Output the [x, y] coordinate of the center of the cell containing the given text.  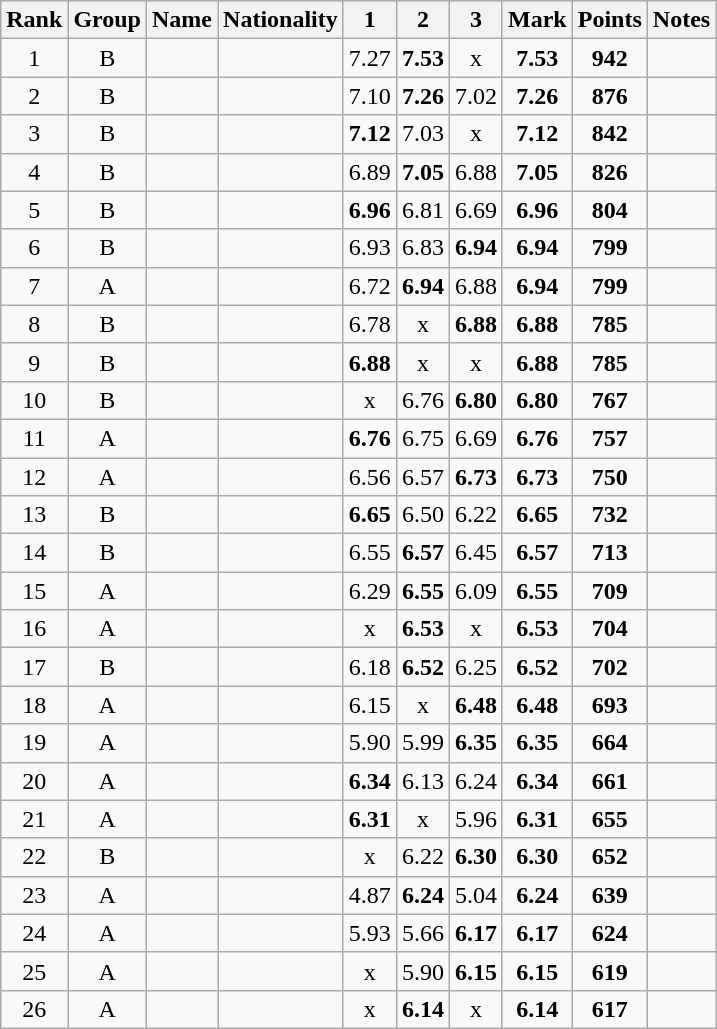
6.13 [422, 781]
18 [34, 705]
7.02 [476, 96]
6.83 [422, 248]
693 [610, 705]
6.72 [370, 286]
22 [34, 857]
7 [34, 286]
6.50 [422, 515]
804 [610, 210]
639 [610, 895]
6.75 [422, 438]
5.93 [370, 933]
Mark [537, 20]
19 [34, 743]
14 [34, 553]
Notes [681, 20]
652 [610, 857]
750 [610, 477]
6 [34, 248]
4.87 [370, 895]
6.18 [370, 667]
6.25 [476, 667]
6.81 [422, 210]
732 [610, 515]
11 [34, 438]
Name [182, 20]
20 [34, 781]
704 [610, 629]
Group [108, 20]
664 [610, 743]
9 [34, 362]
757 [610, 438]
702 [610, 667]
624 [610, 933]
Nationality [281, 20]
10 [34, 400]
12 [34, 477]
5.96 [476, 819]
Rank [34, 20]
655 [610, 819]
942 [610, 58]
6.56 [370, 477]
876 [610, 96]
6.29 [370, 591]
16 [34, 629]
842 [610, 134]
13 [34, 515]
709 [610, 591]
5 [34, 210]
826 [610, 172]
5.99 [422, 743]
15 [34, 591]
5.04 [476, 895]
7.10 [370, 96]
7.03 [422, 134]
7.27 [370, 58]
21 [34, 819]
4 [34, 172]
5.66 [422, 933]
6.89 [370, 172]
23 [34, 895]
6.45 [476, 553]
713 [610, 553]
25 [34, 971]
6.78 [370, 324]
26 [34, 1009]
661 [610, 781]
6.09 [476, 591]
17 [34, 667]
24 [34, 933]
Points [610, 20]
619 [610, 971]
767 [610, 400]
8 [34, 324]
617 [610, 1009]
6.93 [370, 248]
